Detect which cell encompasses the target text, then output its (X, Y) center coordinate. 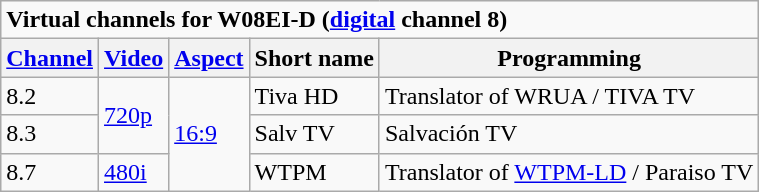
Short name (314, 58)
Translator of WRUA / TIVA TV (568, 96)
Translator of WTPM-LD / Paraiso TV (568, 172)
Channel (50, 58)
480i (134, 172)
Virtual channels for W08EI-D (digital channel 8) (380, 20)
Salvación TV (568, 134)
720p (134, 115)
Video (134, 58)
16:9 (209, 134)
Aspect (209, 58)
Programming (568, 58)
8.3 (50, 134)
WTPM (314, 172)
Tiva HD (314, 96)
Salv TV (314, 134)
8.2 (50, 96)
8.7 (50, 172)
